For the text-containing cell, return its midpoint in [x, y] coordinate format. 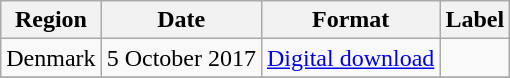
Date [181, 20]
Digital download [350, 58]
Region [51, 20]
5 October 2017 [181, 58]
Denmark [51, 58]
Format [350, 20]
Label [475, 20]
